Pinpoint the cell where the given text exists, returning its [X, Y] midpoint coordinate. 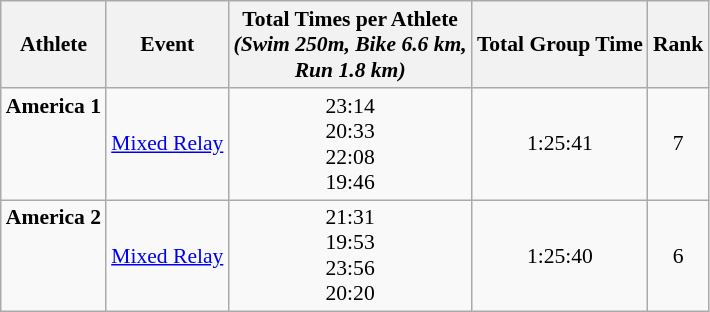
America 1 [54, 144]
6 [678, 256]
Event [167, 44]
Total Times per Athlete (Swim 250m, Bike 6.6 km, Run 1.8 km) [350, 44]
23:1420:3322:0819:46 [350, 144]
America 2 [54, 256]
Total Group Time [560, 44]
Athlete [54, 44]
21:3119:5323:5620:20 [350, 256]
1:25:40 [560, 256]
1:25:41 [560, 144]
Rank [678, 44]
7 [678, 144]
